Scan for the cell matching the given text and deliver its [X, Y] coordinate at center. 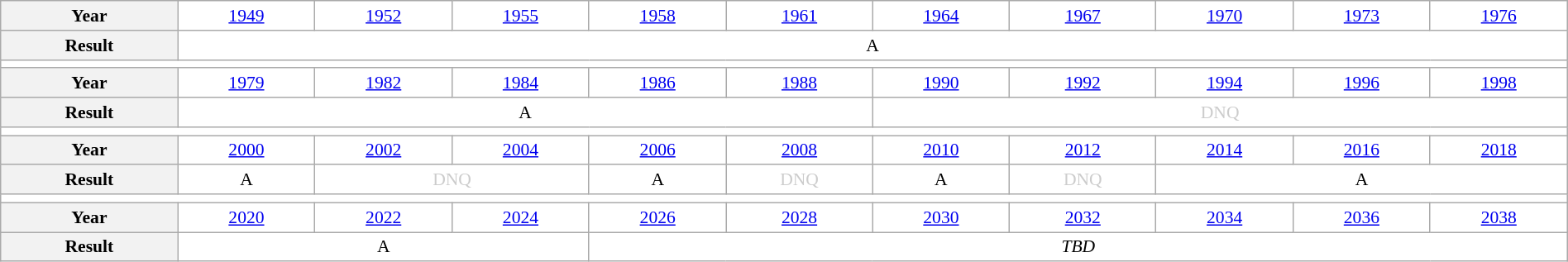
1964 [941, 16]
1984 [521, 83]
2000 [246, 150]
1976 [1499, 16]
2028 [799, 217]
1952 [384, 16]
TBD [1078, 247]
2016 [1362, 150]
2034 [1225, 217]
1990 [941, 83]
1967 [1083, 16]
2036 [1362, 217]
2020 [246, 217]
2022 [384, 217]
2014 [1225, 150]
1982 [384, 83]
2018 [1499, 150]
1994 [1225, 83]
1992 [1083, 83]
1949 [246, 16]
1973 [1362, 16]
1996 [1362, 83]
2012 [1083, 150]
2038 [1499, 217]
2004 [521, 150]
1986 [657, 83]
2006 [657, 150]
2008 [799, 150]
2032 [1083, 217]
2010 [941, 150]
1988 [799, 83]
1998 [1499, 83]
2026 [657, 217]
1958 [657, 16]
2002 [384, 150]
1961 [799, 16]
1955 [521, 16]
2024 [521, 217]
2030 [941, 217]
1979 [246, 83]
1970 [1225, 16]
